Detect which cell encompasses the target text, then output its [X, Y] center coordinate. 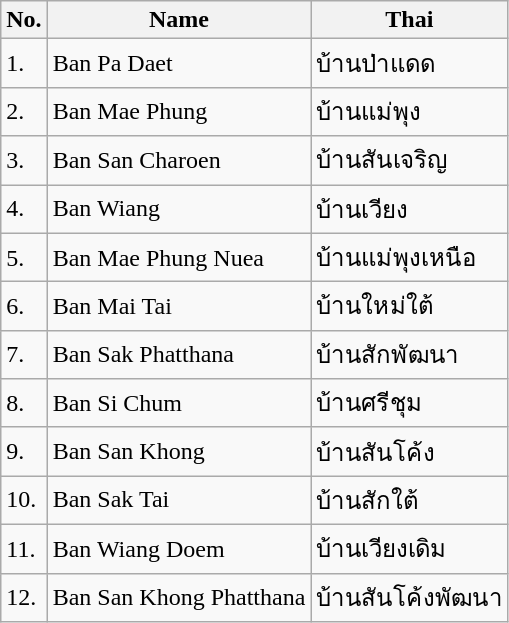
12. [24, 598]
บ้านแม่พุงเหนือ [410, 258]
2. [24, 112]
Ban Si Chum [179, 404]
บ้านศรีชุม [410, 404]
Name [179, 20]
บ้านสันโค้งพัฒนา [410, 598]
10. [24, 500]
บ้านสันเจริญ [410, 160]
บ้านเวียงเดิม [410, 548]
Ban Mae Phung [179, 112]
Thai [410, 20]
Ban Mai Tai [179, 306]
บ้านสักใต้ [410, 500]
5. [24, 258]
4. [24, 208]
บ้านป่าแดด [410, 64]
Ban Sak Phatthana [179, 354]
Ban San Khong [179, 452]
8. [24, 404]
No. [24, 20]
3. [24, 160]
1. [24, 64]
Ban San Charoen [179, 160]
บ้านสักพัฒนา [410, 354]
6. [24, 306]
บ้านสันโค้ง [410, 452]
Ban Wiang Doem [179, 548]
บ้านใหม่ใต้ [410, 306]
Ban Wiang [179, 208]
11. [24, 548]
Ban Sak Tai [179, 500]
9. [24, 452]
บ้านแม่พุง [410, 112]
Ban San Khong Phatthana [179, 598]
Ban Pa Daet [179, 64]
Ban Mae Phung Nuea [179, 258]
บ้านเวียง [410, 208]
7. [24, 354]
